Search for the cell housing the specified text and yield its (x, y) center coordinate. 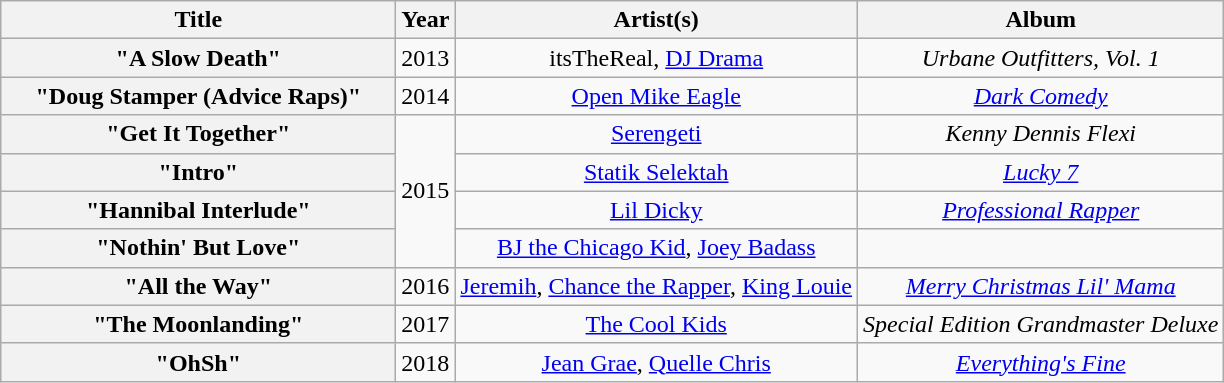
"OhSh" (198, 362)
Statik Selektah (656, 172)
"Intro" (198, 172)
itsTheReal, DJ Drama (656, 58)
Jeremih, Chance the Rapper, King Louie (656, 286)
2014 (426, 96)
Dark Comedy (1041, 96)
"A Slow Death" (198, 58)
BJ the Chicago Kid, Joey Badass (656, 248)
2016 (426, 286)
Jean Grae, Quelle Chris (656, 362)
Urbane Outfitters, Vol. 1 (1041, 58)
2013 (426, 58)
"Get It Together" (198, 134)
"Doug Stamper (Advice Raps)" (198, 96)
Everything's Fine (1041, 362)
Merry Christmas Lil' Mama (1041, 286)
The Cool Kids (656, 324)
Artist(s) (656, 20)
Year (426, 20)
Lucky 7 (1041, 172)
"Nothin' But Love" (198, 248)
Album (1041, 20)
Open Mike Eagle (656, 96)
2017 (426, 324)
Professional Rapper (1041, 210)
Special Edition Grandmaster Deluxe (1041, 324)
"Hannibal Interlude" (198, 210)
"The Moonlanding" (198, 324)
Lil Dicky (656, 210)
Title (198, 20)
"All the Way" (198, 286)
2015 (426, 191)
Kenny Dennis Flexi (1041, 134)
2018 (426, 362)
Serengeti (656, 134)
